For the text-containing cell, return its midpoint in [X, Y] coordinate format. 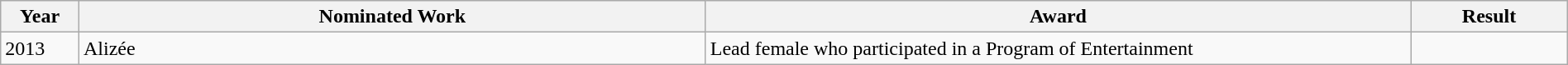
Award [1059, 17]
2013 [40, 48]
Lead female who participated in a Program of Entertainment [1059, 48]
Alizée [392, 48]
Nominated Work [392, 17]
Year [40, 17]
Result [1489, 17]
